Provide the [X, Y] coordinate of the cell's center where the given text is located.  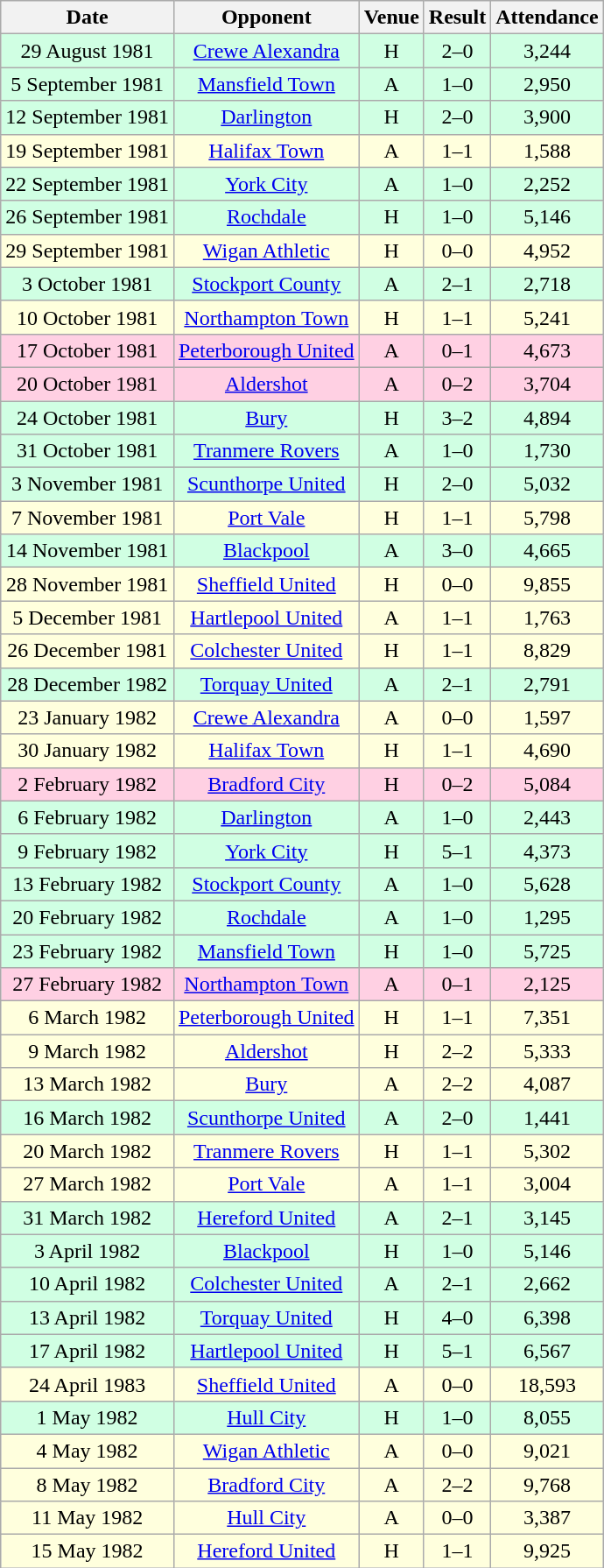
5,725 [547, 950]
3,244 [547, 51]
5 September 1981 [88, 84]
3,704 [547, 384]
13 April 1982 [88, 1317]
23 January 1982 [88, 717]
20 October 1981 [88, 384]
2,791 [547, 684]
18,593 [547, 1384]
12 September 1981 [88, 117]
28 December 1982 [88, 684]
4,665 [547, 551]
3,900 [547, 117]
3,145 [547, 1218]
31 March 1982 [88, 1218]
3,004 [547, 1184]
30 January 1982 [88, 751]
5,628 [547, 884]
9 February 1982 [88, 851]
Attendance [547, 18]
7 November 1981 [88, 518]
4 May 1982 [88, 1451]
4–0 [457, 1317]
Date [88, 18]
3,387 [547, 1518]
9,768 [547, 1485]
28 November 1981 [88, 584]
6,398 [547, 1317]
3 November 1981 [88, 484]
5,333 [547, 1051]
3 April 1982 [88, 1251]
20 March 1982 [88, 1151]
5 December 1981 [88, 618]
4,087 [547, 1084]
5,084 [547, 784]
10 April 1982 [88, 1284]
2,718 [547, 284]
10 October 1981 [88, 317]
29 August 1981 [88, 51]
31 October 1981 [88, 451]
5,032 [547, 484]
5,241 [547, 317]
15 May 1982 [88, 1551]
1,588 [547, 151]
7,351 [547, 1018]
8 May 1982 [88, 1485]
4,690 [547, 751]
6,567 [547, 1351]
4,673 [547, 350]
9 March 1982 [88, 1051]
2,125 [547, 985]
24 April 1983 [88, 1384]
5,302 [547, 1151]
3–2 [457, 418]
16 March 1982 [88, 1118]
22 September 1981 [88, 184]
17 October 1981 [88, 350]
19 September 1981 [88, 151]
1 May 1982 [88, 1417]
11 May 1982 [88, 1518]
17 April 1982 [88, 1351]
13 February 1982 [88, 884]
9,855 [547, 584]
1,763 [547, 618]
26 December 1981 [88, 651]
1,295 [547, 917]
27 February 1982 [88, 985]
Opponent [266, 18]
13 March 1982 [88, 1084]
2,950 [547, 84]
14 November 1981 [88, 551]
3–0 [457, 551]
6 March 1982 [88, 1018]
Result [457, 18]
3 October 1981 [88, 284]
2,252 [547, 184]
27 March 1982 [88, 1184]
1,597 [547, 717]
4,894 [547, 418]
8,055 [547, 1417]
5,798 [547, 518]
1,441 [547, 1118]
20 February 1982 [88, 917]
Venue [391, 18]
23 February 1982 [88, 950]
4,952 [547, 251]
2 February 1982 [88, 784]
9,021 [547, 1451]
8,829 [547, 651]
24 October 1981 [88, 418]
9,925 [547, 1551]
2,443 [547, 817]
26 September 1981 [88, 217]
2,662 [547, 1284]
1,730 [547, 451]
6 February 1982 [88, 817]
4,373 [547, 851]
29 September 1981 [88, 251]
